Determine the (x, y) coordinate at the center of the cell enclosing the given text.  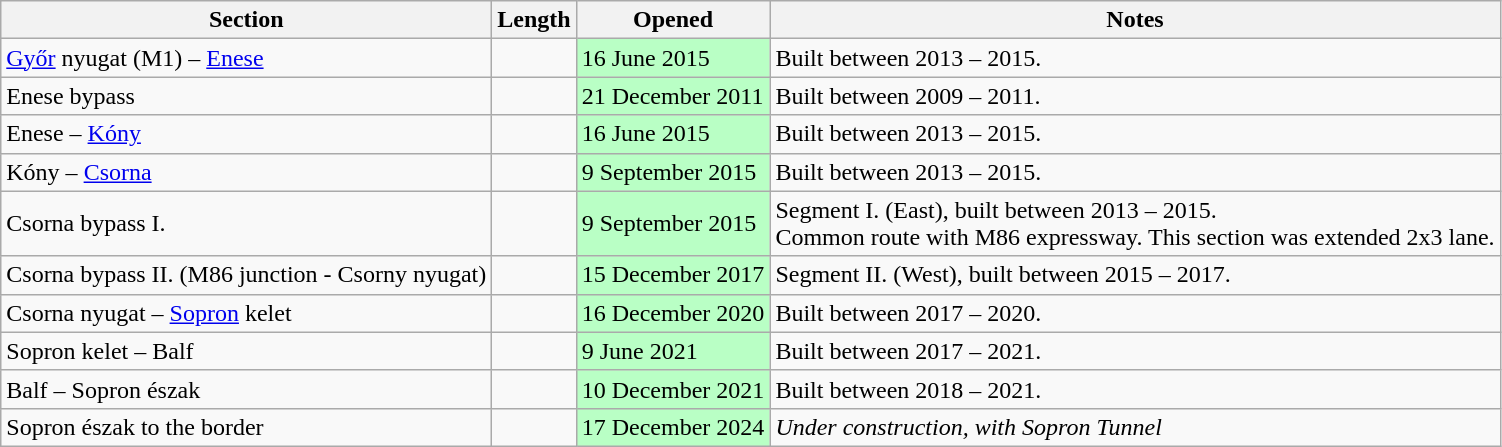
Balf – Sopron észak (246, 389)
9 June 2021 (673, 351)
Sopron kelet – Balf (246, 351)
Under construction, with Sopron Tunnel (1135, 427)
Built between 2017 – 2021. (1135, 351)
Enese – Kóny (246, 134)
Csorna bypass II. (M86 junction - Csorny nyugat) (246, 275)
Sopron észak to the border (246, 427)
Csorna nyugat – Sopron kelet (246, 313)
Section (246, 20)
17 December 2024 (673, 427)
Length (534, 20)
10 December 2021 (673, 389)
16 December 2020 (673, 313)
Segment I. (East), built between 2013 – 2015.Common route with M86 expressway. This section was extended 2x3 lane. (1135, 224)
Csorna bypass I. (246, 224)
Built between 2009 – 2011. (1135, 96)
Segment II. (West), built between 2015 – 2017. (1135, 275)
Kóny – Csorna (246, 172)
Built between 2018 – 2021. (1135, 389)
Opened (673, 20)
Built between 2017 – 2020. (1135, 313)
Notes (1135, 20)
21 December 2011 (673, 96)
Győr nyugat (M1) – Enese (246, 58)
Enese bypass (246, 96)
15 December 2017 (673, 275)
